Search for the cell housing the specified text and yield its (x, y) center coordinate. 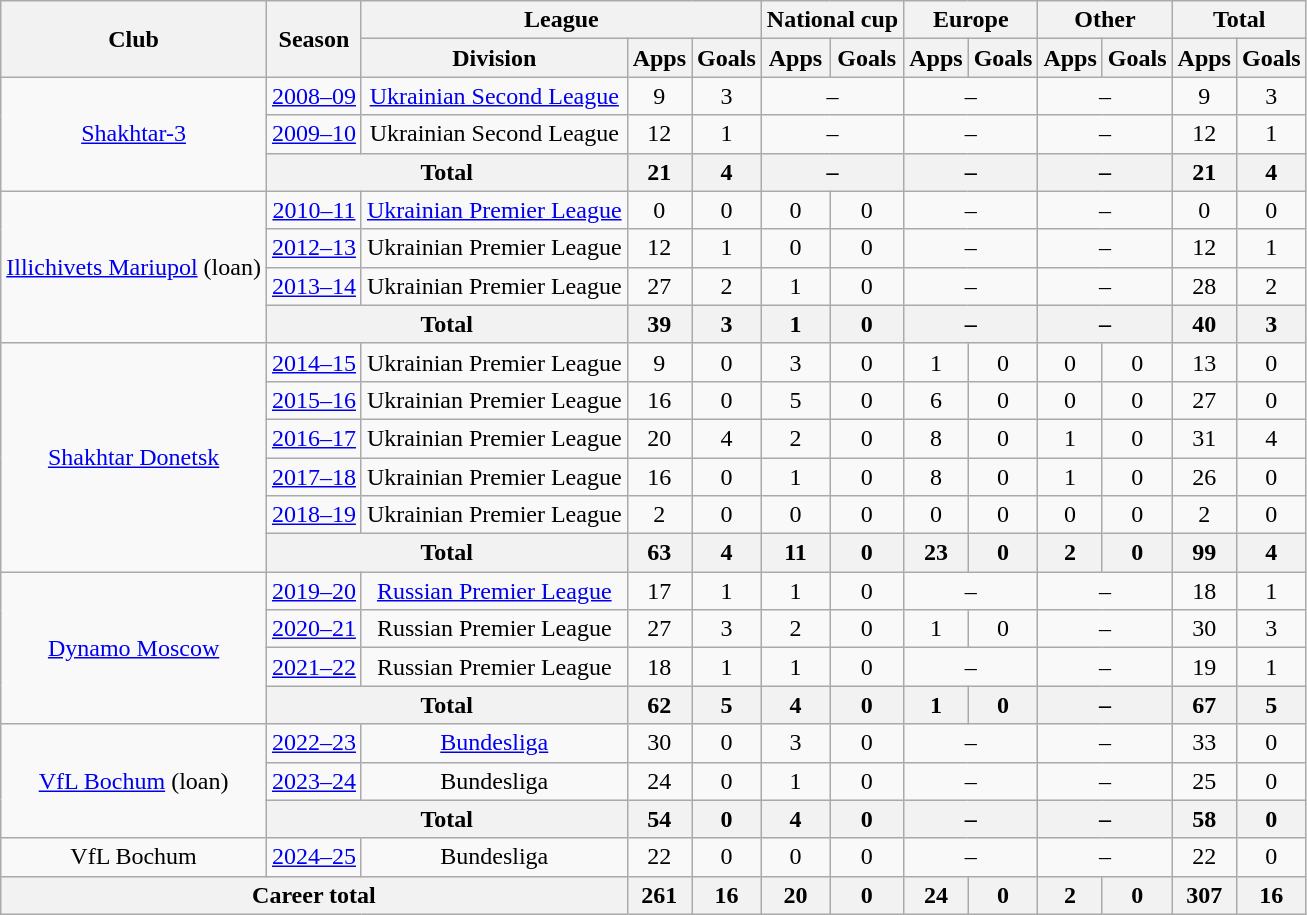
25 (1204, 781)
26 (1204, 477)
2017–18 (314, 477)
Illichivets Mariupol (loan) (134, 267)
2013–14 (314, 286)
Division (494, 58)
League (561, 20)
2018–19 (314, 515)
2022–23 (314, 743)
13 (1204, 362)
67 (1204, 705)
2009–10 (314, 134)
63 (659, 553)
2014–15 (314, 362)
54 (659, 819)
Career total (314, 895)
2019–20 (314, 591)
National cup (832, 20)
Other (1105, 20)
2012–13 (314, 248)
Dynamo Moscow (134, 648)
Europe (971, 20)
2015–16 (314, 400)
2023–24 (314, 781)
261 (659, 895)
Season (314, 39)
17 (659, 591)
2020–21 (314, 629)
40 (1204, 324)
39 (659, 324)
19 (1204, 667)
Club (134, 39)
VfL Bochum (loan) (134, 781)
62 (659, 705)
2024–25 (314, 857)
Shakhtar-3 (134, 134)
2016–17 (314, 438)
31 (1204, 438)
Shakhtar Donetsk (134, 457)
58 (1204, 819)
2008–09 (314, 96)
23 (936, 553)
2021–22 (314, 667)
6 (936, 400)
99 (1204, 553)
11 (795, 553)
33 (1204, 743)
28 (1204, 286)
2010–11 (314, 210)
307 (1204, 895)
VfL Bochum (134, 857)
